Scan for the cell matching the given text and deliver its [x, y] coordinate at center. 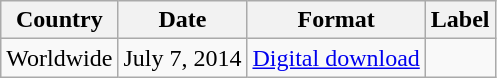
Worldwide [60, 58]
Country [60, 20]
Label [460, 20]
Format [336, 20]
July 7, 2014 [182, 58]
Digital download [336, 58]
Date [182, 20]
